Pinpoint the cell where the given text exists, returning its (x, y) midpoint coordinate. 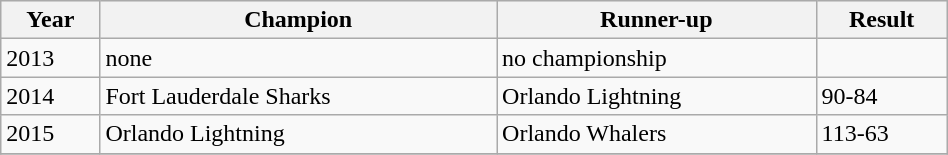
Year (50, 20)
Champion (298, 20)
90-84 (882, 96)
no championship (657, 58)
113-63 (882, 134)
Fort Lauderdale Sharks (298, 96)
Result (882, 20)
2014 (50, 96)
2013 (50, 58)
Orlando Whalers (657, 134)
none (298, 58)
2015 (50, 134)
Runner-up (657, 20)
